Pinpoint the cell where the given text exists, returning its (x, y) midpoint coordinate. 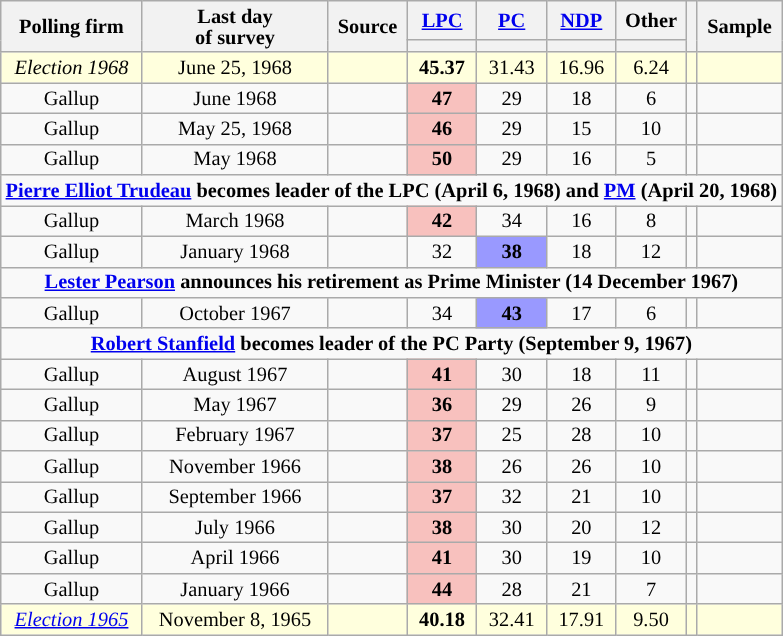
Lester Pearson announces his retirement as Prime Minister (14 December 1967) (392, 282)
LPC (442, 20)
7 (651, 588)
October 1967 (235, 312)
17.91 (582, 620)
May 1968 (235, 160)
43 (512, 312)
May 1967 (235, 404)
46 (442, 128)
June 25, 1968 (235, 68)
August 1967 (235, 374)
5 (651, 160)
June 1968 (235, 98)
8 (651, 220)
February 1967 (235, 436)
NDP (582, 20)
November 1966 (235, 466)
January 1966 (235, 588)
20 (582, 528)
Source (368, 26)
November 8, 1965 (235, 620)
32.41 (512, 620)
50 (442, 160)
Pierre Elliot Trudeau becomes leader of the LPC (April 6, 1968) and PM (April 20, 1968) (392, 190)
September 1966 (235, 496)
Sample (740, 26)
11 (651, 374)
Last day of survey (235, 26)
PC (512, 20)
40.18 (442, 620)
Election 1968 (72, 68)
47 (442, 98)
16.96 (582, 68)
42 (442, 220)
July 1966 (235, 528)
15 (582, 128)
31.43 (512, 68)
January 1968 (235, 252)
45.37 (442, 68)
36 (442, 404)
25 (512, 436)
9 (651, 404)
April 1966 (235, 558)
19 (582, 558)
6.24 (651, 68)
Election 1965 (72, 620)
May 25, 1968 (235, 128)
March 1968 (235, 220)
44 (442, 588)
17 (582, 312)
Other (651, 20)
9.50 (651, 620)
Robert Stanfield becomes leader of the PC Party (September 9, 1967) (392, 344)
Polling firm (72, 26)
